Provide the [x, y] coordinate of the cell's center where the given text is located.  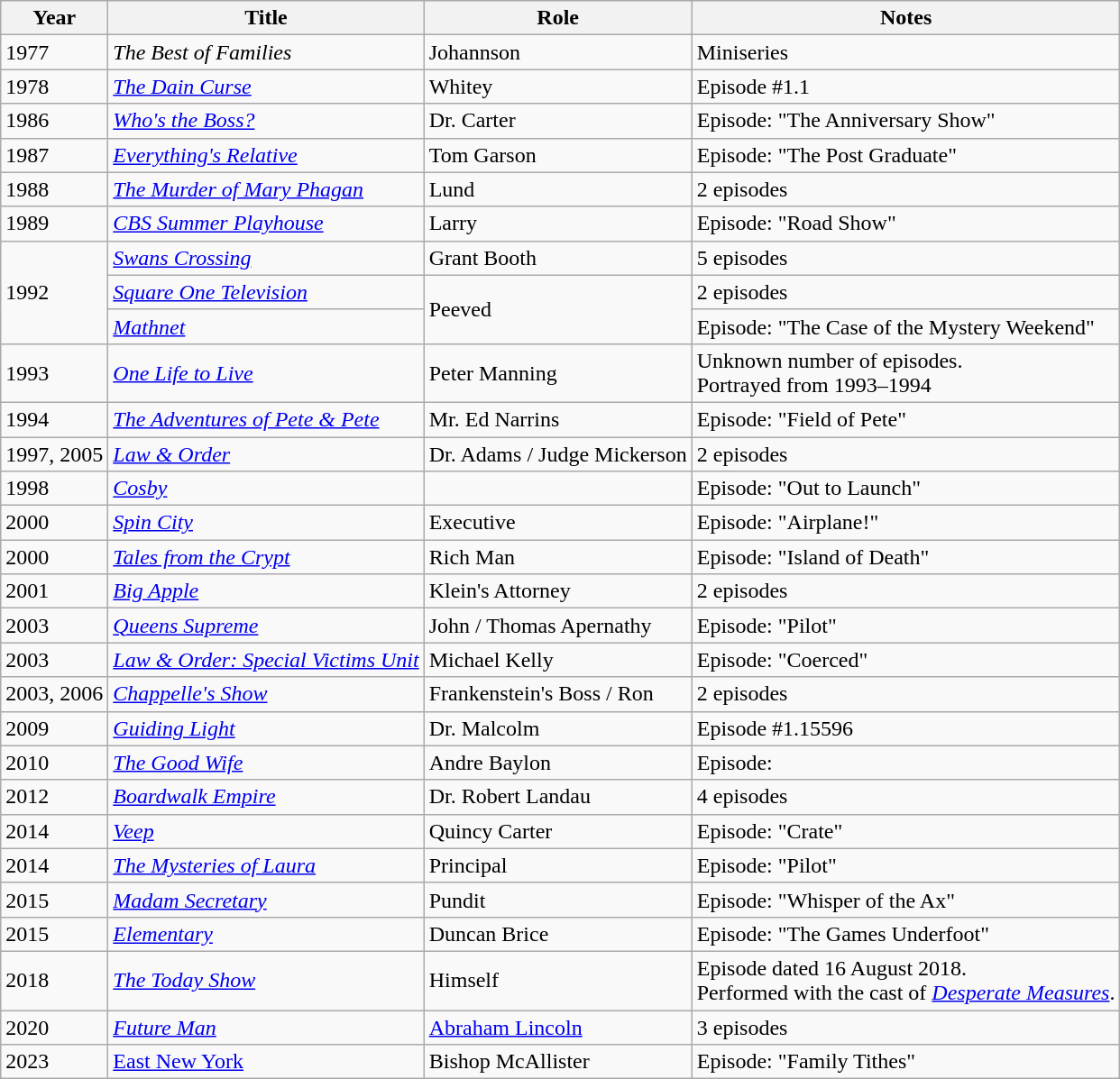
Dr. Adams / Judge Mickerson [557, 453]
2020 [54, 1027]
Lund [557, 189]
1993 [54, 373]
Law & Order: Special Victims Unit [266, 660]
Episode: "The Anniversary Show" [905, 121]
The Dain Curse [266, 87]
Dr. Carter [557, 121]
Himself [557, 981]
Dr. Robert Landau [557, 797]
Episode #1.15596 [905, 728]
1998 [54, 489]
Episode: "The Post Graduate" [905, 155]
Notes [905, 18]
Spin City [266, 523]
Episode: [905, 763]
The Adventures of Pete & Pete [266, 419]
The Today Show [266, 981]
Unknown number of episodes. Portrayed from 1993–1994 [905, 373]
2010 [54, 763]
Tom Garson [557, 155]
1986 [54, 121]
1987 [54, 155]
1992 [54, 292]
1988 [54, 189]
Episode: "Whisper of the Ax" [905, 900]
Executive [557, 523]
Episode: "Island of Death" [905, 557]
Chappelle's Show [266, 694]
The Mysteries of Laura [266, 865]
1997, 2005 [54, 453]
Episode: "Road Show" [905, 224]
Tales from the Crypt [266, 557]
Role [557, 18]
2001 [54, 591]
The Murder of Mary Phagan [266, 189]
Elementary [266, 934]
Episode: "Family Tithes" [905, 1062]
Everything's Relative [266, 155]
Andre Baylon [557, 763]
East New York [266, 1062]
1978 [54, 87]
The Best of Families [266, 52]
Episode: "The Games Underfoot" [905, 934]
3 episodes [905, 1027]
Cosby [266, 489]
Grant Booth [557, 258]
John / Thomas Apernathy [557, 626]
Peeved [557, 309]
Queens Supreme [266, 626]
Episode: "Out to Launch" [905, 489]
2023 [54, 1062]
Veep [266, 831]
2009 [54, 728]
Mathnet [266, 326]
Klein's Attorney [557, 591]
Square One Television [266, 292]
Mr. Ed Narrins [557, 419]
Swans Crossing [266, 258]
1989 [54, 224]
One Life to Live [266, 373]
Title [266, 18]
Rich Man [557, 557]
Guiding Light [266, 728]
Madam Secretary [266, 900]
Law & Order [266, 453]
2018 [54, 981]
Episode: "Crate" [905, 831]
Bishop McAllister [557, 1062]
Whitey [557, 87]
Principal [557, 865]
Duncan Brice [557, 934]
Pundit [557, 900]
CBS Summer Playhouse [266, 224]
Frankenstein's Boss / Ron [557, 694]
Abraham Lincoln [557, 1027]
2012 [54, 797]
Episode: "Coerced" [905, 660]
Quincy Carter [557, 831]
1994 [54, 419]
5 episodes [905, 258]
Johannson [557, 52]
Episode #1.1 [905, 87]
Miniseries [905, 52]
Larry [557, 224]
1977 [54, 52]
Peter Manning [557, 373]
Big Apple [266, 591]
Boardwalk Empire [266, 797]
Episode dated 16 August 2018.Performed with the cast of Desperate Measures. [905, 981]
4 episodes [905, 797]
Dr. Malcolm [557, 728]
Who's the Boss? [266, 121]
Episode: "Airplane!" [905, 523]
Future Man [266, 1027]
Michael Kelly [557, 660]
Episode: "The Case of the Mystery Weekend" [905, 326]
The Good Wife [266, 763]
Episode: "Field of Pete" [905, 419]
2003, 2006 [54, 694]
Year [54, 18]
